Return [X, Y] of the center of cell containing provided text 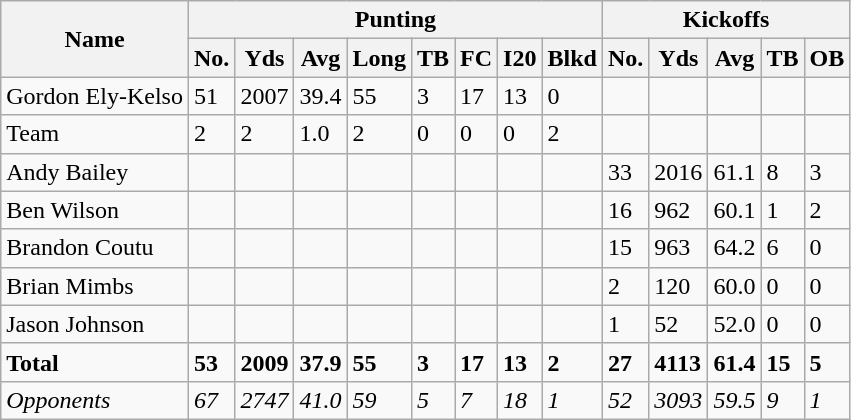
16 [625, 210]
962 [678, 210]
60.1 [734, 210]
Jason Johnson [95, 324]
Punting [395, 20]
64.2 [734, 248]
1.0 [320, 134]
18 [520, 400]
2747 [264, 400]
9 [782, 400]
Andy Bailey [95, 172]
Total [95, 362]
51 [211, 96]
61.1 [734, 172]
OB [827, 58]
8 [782, 172]
2007 [264, 96]
Brian Mimbs [95, 286]
59.5 [734, 400]
67 [211, 400]
37.9 [320, 362]
Gordon Ely-Kelso [95, 96]
FC [476, 58]
Ben Wilson [95, 210]
3093 [678, 400]
Kickoffs [726, 20]
963 [678, 248]
Opponents [95, 400]
Long [379, 58]
Team [95, 134]
2009 [264, 362]
6 [782, 248]
7 [476, 400]
39.4 [320, 96]
60.0 [734, 286]
53 [211, 362]
I20 [520, 58]
33 [625, 172]
120 [678, 286]
59 [379, 400]
Name [95, 39]
Brandon Coutu [95, 248]
4113 [678, 362]
52.0 [734, 324]
61.4 [734, 362]
41.0 [320, 400]
Blkd [572, 58]
27 [625, 362]
2016 [678, 172]
